Determine the [X, Y] coordinate at the center of the cell enclosing the given text.  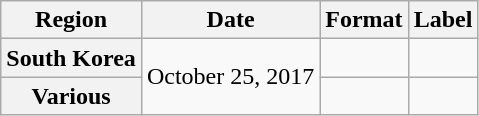
Label [443, 20]
Region [72, 20]
October 25, 2017 [230, 77]
Format [364, 20]
South Korea [72, 58]
Date [230, 20]
Various [72, 96]
